Extract the (X, Y) coordinate from the center of the cell holding the provided text.  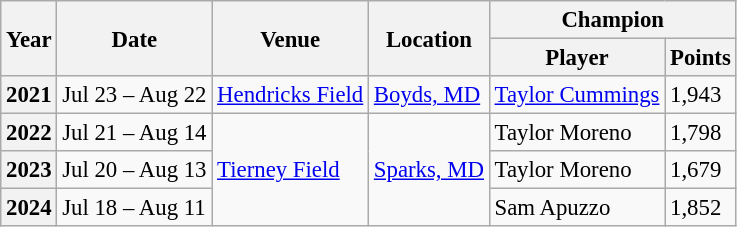
Player (576, 58)
Points (700, 58)
Jul 21 – Aug 14 (134, 133)
2022 (29, 133)
2024 (29, 208)
Jul 20 – Aug 13 (134, 170)
1,798 (700, 133)
2023 (29, 170)
Hendricks Field (290, 95)
Sparks, MD (430, 170)
1,943 (700, 95)
Jul 23 – Aug 22 (134, 95)
Boyds, MD (430, 95)
Year (29, 38)
1,852 (700, 208)
Champion (612, 20)
Location (430, 38)
Venue (290, 38)
2021 (29, 95)
1,679 (700, 170)
Sam Apuzzo (576, 208)
Tierney Field (290, 170)
Date (134, 38)
Jul 18 – Aug 11 (134, 208)
Taylor Cummings (576, 95)
